Search for the cell housing the specified text and yield its (X, Y) center coordinate. 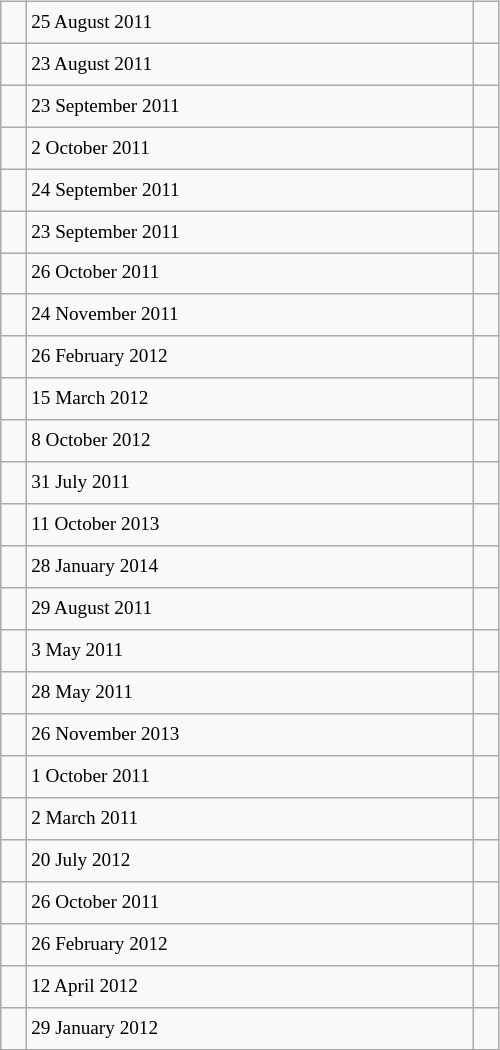
2 March 2011 (250, 819)
28 May 2011 (250, 693)
20 July 2012 (250, 861)
24 November 2011 (250, 315)
11 October 2013 (250, 525)
15 March 2012 (250, 399)
1 October 2011 (250, 777)
26 November 2013 (250, 735)
29 January 2012 (250, 1028)
31 July 2011 (250, 483)
28 January 2014 (250, 567)
12 April 2012 (250, 986)
25 August 2011 (250, 22)
3 May 2011 (250, 651)
24 September 2011 (250, 190)
29 August 2011 (250, 609)
23 August 2011 (250, 64)
8 October 2012 (250, 441)
2 October 2011 (250, 148)
